Return the (X, Y) coordinate for the center point of the cell that contains the specified text.  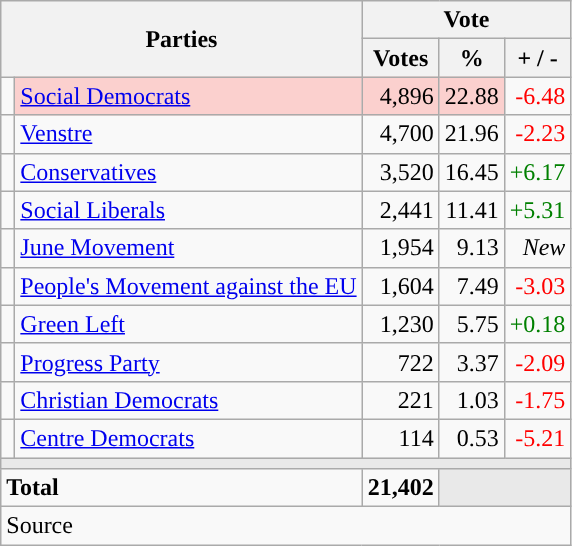
4,700 (400, 134)
2,441 (400, 210)
1,604 (400, 286)
-2.23 (538, 134)
22.88 (472, 96)
Source (286, 526)
Parties (182, 39)
9.13 (472, 248)
% (472, 58)
-3.03 (538, 286)
+0.18 (538, 324)
-5.21 (538, 438)
3.37 (472, 362)
Christian Democrats (188, 400)
Venstre (188, 134)
Conservatives (188, 172)
722 (400, 362)
21,402 (400, 488)
Votes (400, 58)
Centre Democrats (188, 438)
221 (400, 400)
0.53 (472, 438)
-2.09 (538, 362)
11.41 (472, 210)
Green Left (188, 324)
Vote (466, 20)
-6.48 (538, 96)
4,896 (400, 96)
21.96 (472, 134)
New (538, 248)
5.75 (472, 324)
Social Democrats (188, 96)
Social Liberals (188, 210)
Progress Party (188, 362)
People's Movement against the EU (188, 286)
+5.31 (538, 210)
1,230 (400, 324)
Total (182, 488)
1,954 (400, 248)
114 (400, 438)
3,520 (400, 172)
+ / - (538, 58)
June Movement (188, 248)
7.49 (472, 286)
16.45 (472, 172)
1.03 (472, 400)
+6.17 (538, 172)
-1.75 (538, 400)
